Search for the cell housing the specified text and yield its (X, Y) center coordinate. 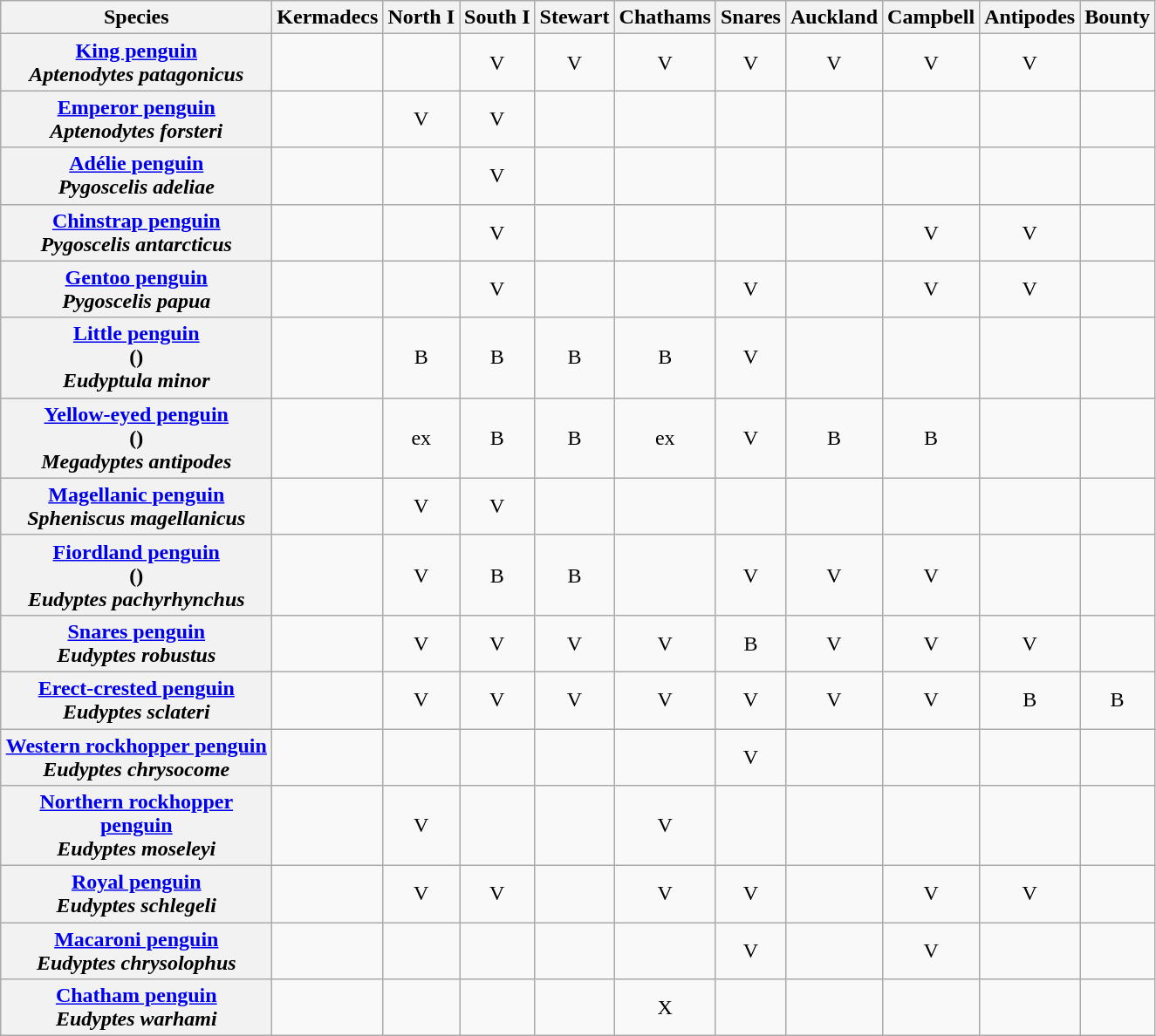
Western rockhopper penguinEudyptes chrysocome (136, 757)
Royal penguinEudyptes schlegeli (136, 895)
Little penguin()Eudyptula minor (136, 358)
Antipodes (1029, 17)
Kermadecs (328, 17)
Emperor penguinAptenodytes forsteri (136, 119)
Adélie penguinPygoscelis adeliae (136, 176)
Northern rockhopper penguinEudyptes moseleyi (136, 826)
Species (136, 17)
Chatham penguinEudyptes warhami (136, 1008)
Auckland (834, 17)
Chinstrap penguinPygoscelis antarcticus (136, 232)
Macaroni penguinEudyptes chrysolophus (136, 951)
Erect-crested penguinEudyptes sclateri (136, 699)
Campbell (932, 17)
Chathams (665, 17)
South I (497, 17)
Snares penguinEudyptes robustus (136, 644)
Magellanic penguinSpheniscus magellanicus (136, 506)
X (665, 1008)
Gentoo penguinPygoscelis papua (136, 290)
King penguinAptenodytes patagonicus (136, 63)
Stewart (574, 17)
North I (421, 17)
Yellow-eyed penguin()Megadyptes antipodes (136, 438)
Fiordland penguin()Eudyptes pachyrhynchus (136, 575)
Snares (750, 17)
Bounty (1118, 17)
